For the text-containing cell, return its midpoint in (x, y) coordinate format. 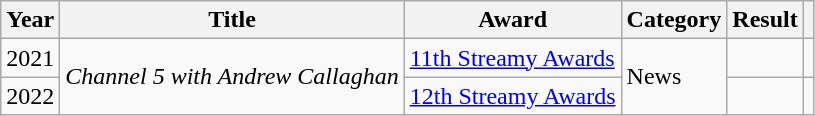
Year (30, 20)
11th Streamy Awards (512, 58)
Award (512, 20)
Channel 5 with Andrew Callaghan (232, 77)
Title (232, 20)
Result (765, 20)
Category (674, 20)
News (674, 77)
2021 (30, 58)
12th Streamy Awards (512, 96)
2022 (30, 96)
